Identify which cell holds the provided text, then report its (x, y) central coordinate. 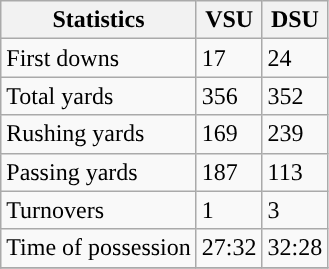
169 (229, 134)
113 (295, 172)
DSU (295, 20)
27:32 (229, 248)
Passing yards (99, 172)
Turnovers (99, 210)
First downs (99, 58)
Total yards (99, 96)
Time of possession (99, 248)
Rushing yards (99, 134)
356 (229, 96)
239 (295, 134)
1 (229, 210)
17 (229, 58)
3 (295, 210)
VSU (229, 20)
32:28 (295, 248)
187 (229, 172)
24 (295, 58)
Statistics (99, 20)
352 (295, 96)
